Capture the cell that displays the provided text and extract its [X, Y] central coordinate. 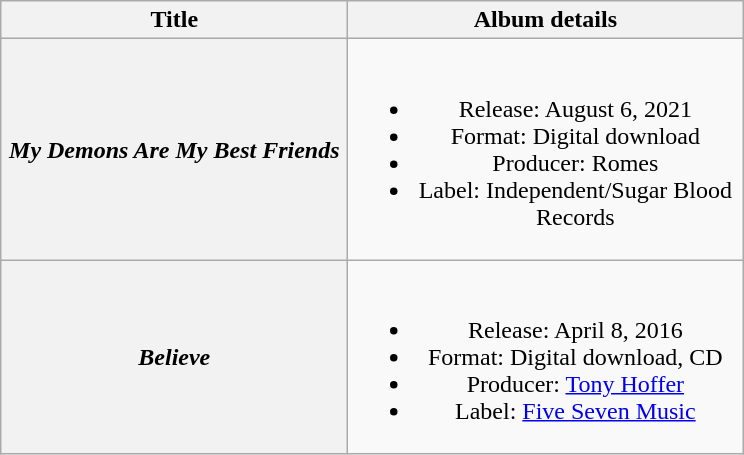
My Demons Are My Best Friends [174, 150]
Release: April 8, 2016Format: Digital download, CDProducer: Tony HofferLabel: Five Seven Music [546, 357]
Title [174, 20]
Release: August 6, 2021Format: Digital downloadProducer: RomesLabel: Independent/Sugar Blood Records [546, 150]
Album details [546, 20]
Believe [174, 357]
